Pinpoint the cell where the given text exists, returning its [x, y] midpoint coordinate. 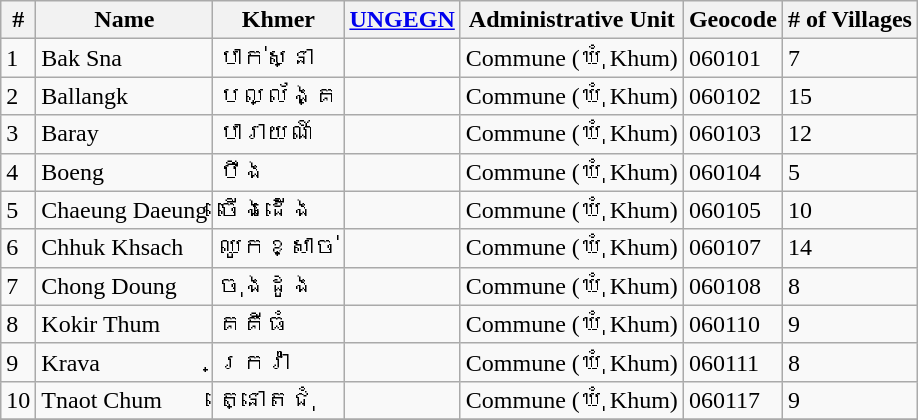
060105 [732, 210]
14 [850, 248]
3 [18, 134]
15 [850, 96]
Geocode [732, 20]
UNGEGN [402, 20]
060111 [732, 362]
បាក់ស្នា [278, 58]
060104 [732, 172]
បឹង [278, 172]
ឈូកខ្សាច់ [278, 248]
060103 [732, 134]
4 [18, 172]
Krava [124, 362]
Khmer [278, 20]
ចើងដើង [278, 210]
Kokir Thum [124, 324]
Administrative Unit [572, 20]
ក្រវ៉ា [278, 362]
Chaeung Daeung [124, 210]
Name [124, 20]
គគីធំ [278, 324]
Chong Doung [124, 286]
6 [18, 248]
Baray [124, 134]
Ballangk [124, 96]
060110 [732, 324]
2 [18, 96]
Bak Sna [124, 58]
Boeng [124, 172]
បល្ល័ង្គ [278, 96]
060117 [732, 400]
060108 [732, 286]
# [18, 20]
Chhuk Khsach [124, 248]
12 [850, 134]
ត្នោតជុំ [278, 400]
# of Villages [850, 20]
060102 [732, 96]
060107 [732, 248]
1 [18, 58]
Tnaot Chum [124, 400]
ចុងដូង [278, 286]
060101 [732, 58]
បារាយណ៍ [278, 134]
